Locate the cell with the specified text and output its (x, y) center coordinate. 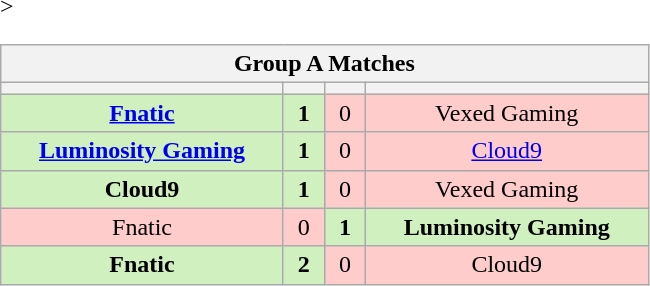
Group A Matches (324, 64)
2 (304, 265)
